Provide the (x, y) coordinate of the cell's center where the given text is located.  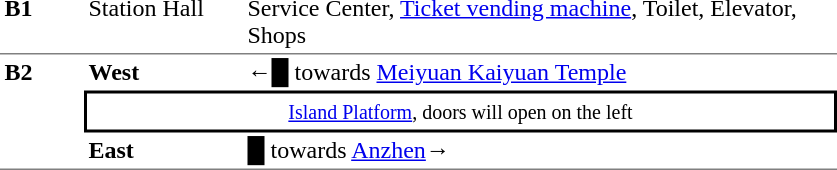
←█ towards Meiyuan Kaiyuan Temple (540, 72)
Island Platform, doors will open on the left (460, 111)
West (164, 72)
█ towards Anzhen→ (540, 151)
East (164, 151)
B2 (42, 112)
